Locate the cell with the specified text and output its [x, y] center coordinate. 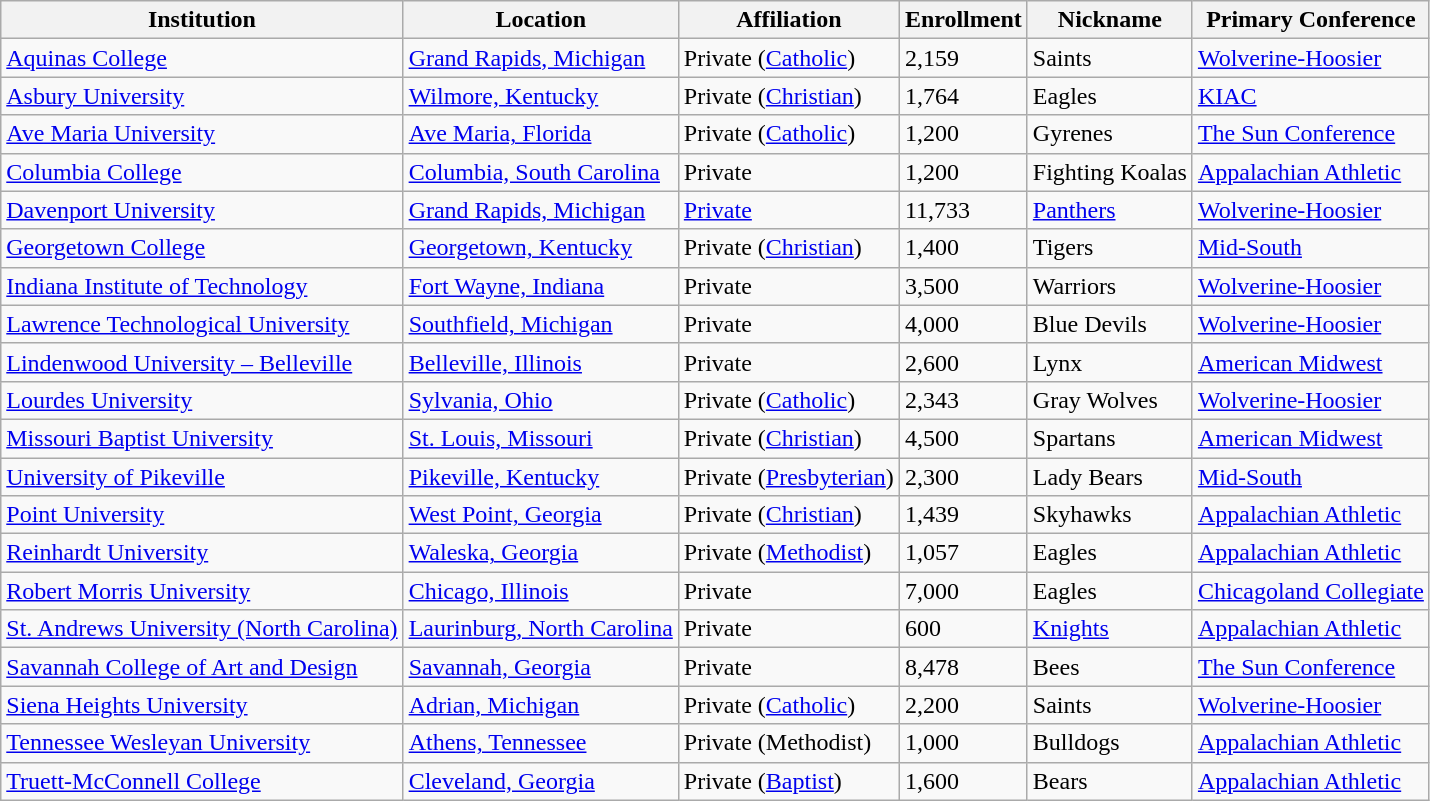
Enrollment [963, 20]
Private (Presbyterian) [788, 477]
Nickname [1110, 20]
Ave Maria, Florida [540, 134]
Gray Wolves [1110, 400]
Ave Maria University [202, 134]
Lindenwood University – Belleville [202, 362]
4,500 [963, 438]
Missouri Baptist University [202, 438]
Aquinas College [202, 58]
4,000 [963, 324]
Lady Bears [1110, 477]
Tigers [1110, 248]
7,000 [963, 591]
Savannah College of Art and Design [202, 667]
KIAC [1310, 96]
Robert Morris University [202, 591]
1,057 [963, 553]
2,300 [963, 477]
11,733 [963, 210]
Location [540, 20]
Private (Baptist) [788, 781]
Adrian, Michigan [540, 705]
Panthers [1110, 210]
1,439 [963, 515]
Georgetown College [202, 248]
Truett-McConnell College [202, 781]
Belleville, Illinois [540, 362]
1,400 [963, 248]
Indiana Institute of Technology [202, 286]
1,600 [963, 781]
Lawrence Technological University [202, 324]
Columbia, South Carolina [540, 172]
Knights [1110, 629]
Cleveland, Georgia [540, 781]
Bears [1110, 781]
Spartans [1110, 438]
Point University [202, 515]
Savannah, Georgia [540, 667]
Athens, Tennessee [540, 743]
Siena Heights University [202, 705]
Skyhawks [1110, 515]
University of Pikeville [202, 477]
Sylvania, Ohio [540, 400]
Columbia College [202, 172]
3,500 [963, 286]
1,000 [963, 743]
Warriors [1110, 286]
Affiliation [788, 20]
Chicago, Illinois [540, 591]
Fighting Koalas [1110, 172]
2,600 [963, 362]
2,159 [963, 58]
2,343 [963, 400]
Laurinburg, North Carolina [540, 629]
Southfield, Michigan [540, 324]
West Point, Georgia [540, 515]
Davenport University [202, 210]
Georgetown, Kentucky [540, 248]
St. Andrews University (North Carolina) [202, 629]
Primary Conference [1310, 20]
Institution [202, 20]
Bees [1110, 667]
2,200 [963, 705]
Wilmore, Kentucky [540, 96]
Tennessee Wesleyan University [202, 743]
600 [963, 629]
Pikeville, Kentucky [540, 477]
8,478 [963, 667]
Gyrenes [1110, 134]
Bulldogs [1110, 743]
Lourdes University [202, 400]
Blue Devils [1110, 324]
Lynx [1110, 362]
St. Louis, Missouri [540, 438]
Chicagoland Collegiate [1310, 591]
Reinhardt University [202, 553]
1,764 [963, 96]
Fort Wayne, Indiana [540, 286]
Waleska, Georgia [540, 553]
Asbury University [202, 96]
